For the text-containing cell, return its midpoint in (x, y) coordinate format. 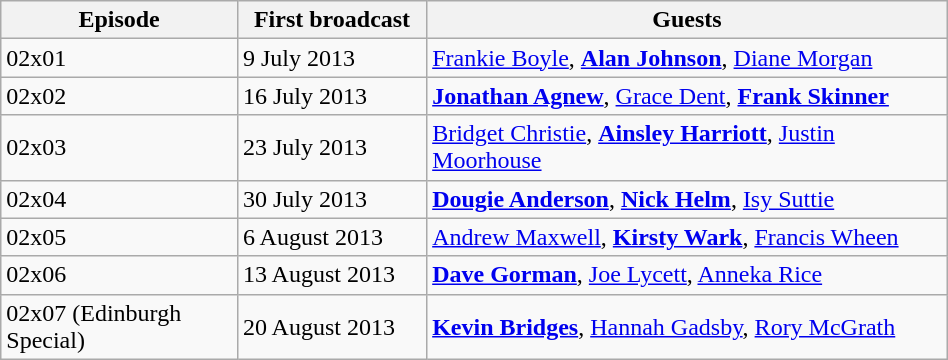
9 July 2013 (332, 58)
6 August 2013 (332, 237)
Frankie Boyle, Alan Johnson, Diane Morgan (688, 58)
13 August 2013 (332, 275)
Kevin Bridges, Hannah Gadsby, Rory McGrath (688, 326)
Episode (120, 20)
02x03 (120, 148)
Andrew Maxwell, Kirsty Wark, Francis Wheen (688, 237)
20 August 2013 (332, 326)
16 July 2013 (332, 96)
02x04 (120, 199)
Guests (688, 20)
02x07 (Edinburgh Special) (120, 326)
First broadcast (332, 20)
02x02 (120, 96)
Dave Gorman, Joe Lycett, Anneka Rice (688, 275)
Jonathan Agnew, Grace Dent, Frank Skinner (688, 96)
Dougie Anderson, Nick Helm, Isy Suttie (688, 199)
30 July 2013 (332, 199)
02x05 (120, 237)
02x01 (120, 58)
Bridget Christie, Ainsley Harriott, Justin Moorhouse (688, 148)
02x06 (120, 275)
23 July 2013 (332, 148)
